Find where the given text appears and provide that cell's center as (x, y) coordinate. 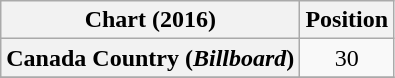
30 (347, 58)
Canada Country (Billboard) (150, 58)
Chart (2016) (150, 20)
Position (347, 20)
